Return (X, Y) of the center of cell containing provided text 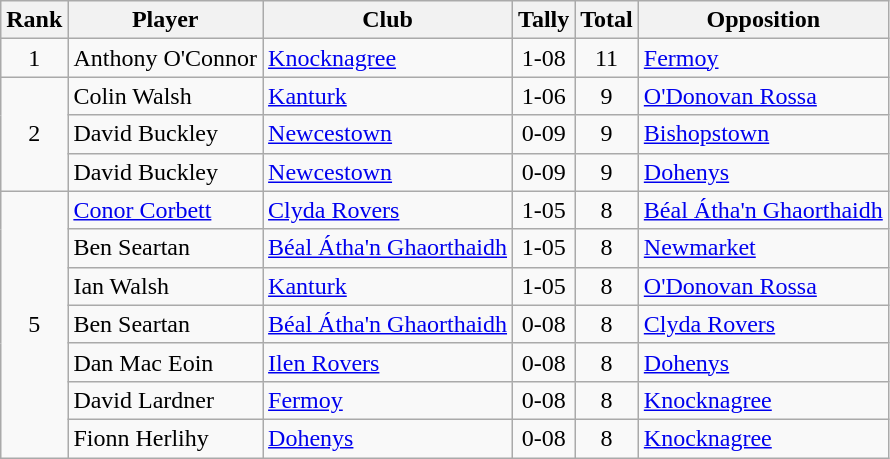
Anthony O'Connor (166, 58)
Conor Corbett (166, 210)
Newmarket (763, 248)
Bishopstown (763, 134)
Club (388, 20)
11 (607, 58)
Ilen Rovers (388, 362)
Total (607, 20)
Ian Walsh (166, 286)
Player (166, 20)
Rank (34, 20)
5 (34, 324)
1 (34, 58)
Dan Mac Eoin (166, 362)
David Lardner (166, 400)
Fionn Herlihy (166, 438)
1-08 (544, 58)
1-06 (544, 96)
Tally (544, 20)
Colin Walsh (166, 96)
2 (34, 134)
Opposition (763, 20)
